Find where the given text appears and provide that cell's center as (X, Y) coordinate. 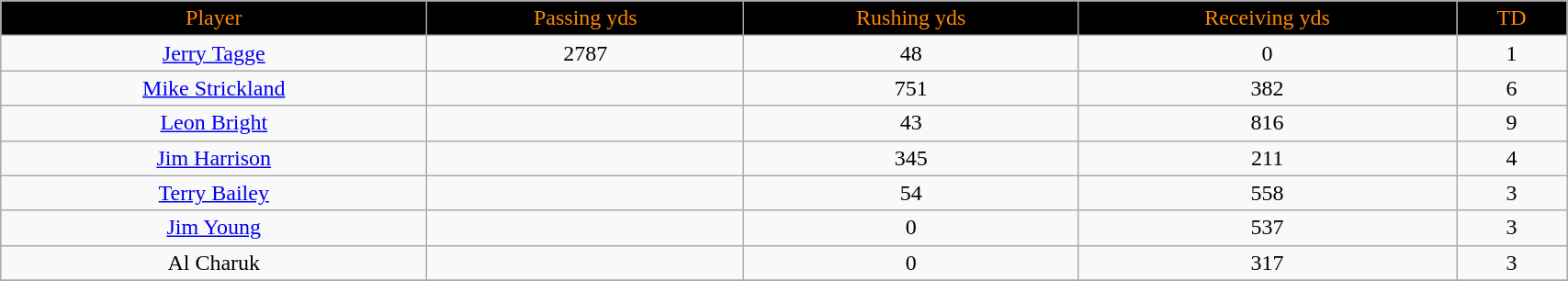
Al Charuk (214, 263)
317 (1268, 263)
345 (911, 158)
558 (1268, 193)
Mike Strickland (214, 88)
Jim Harrison (214, 158)
TD (1512, 18)
382 (1268, 88)
Leon Bright (214, 123)
1 (1512, 53)
4 (1512, 158)
537 (1268, 228)
751 (911, 88)
48 (911, 53)
6 (1512, 88)
Terry Bailey (214, 193)
2787 (586, 53)
Player (214, 18)
Rushing yds (911, 18)
Passing yds (586, 18)
9 (1512, 123)
43 (911, 123)
Jerry Tagge (214, 53)
Receiving yds (1268, 18)
Jim Young (214, 228)
54 (911, 193)
816 (1268, 123)
211 (1268, 158)
